Output the [X, Y] coordinate of the center of the cell containing the given text.  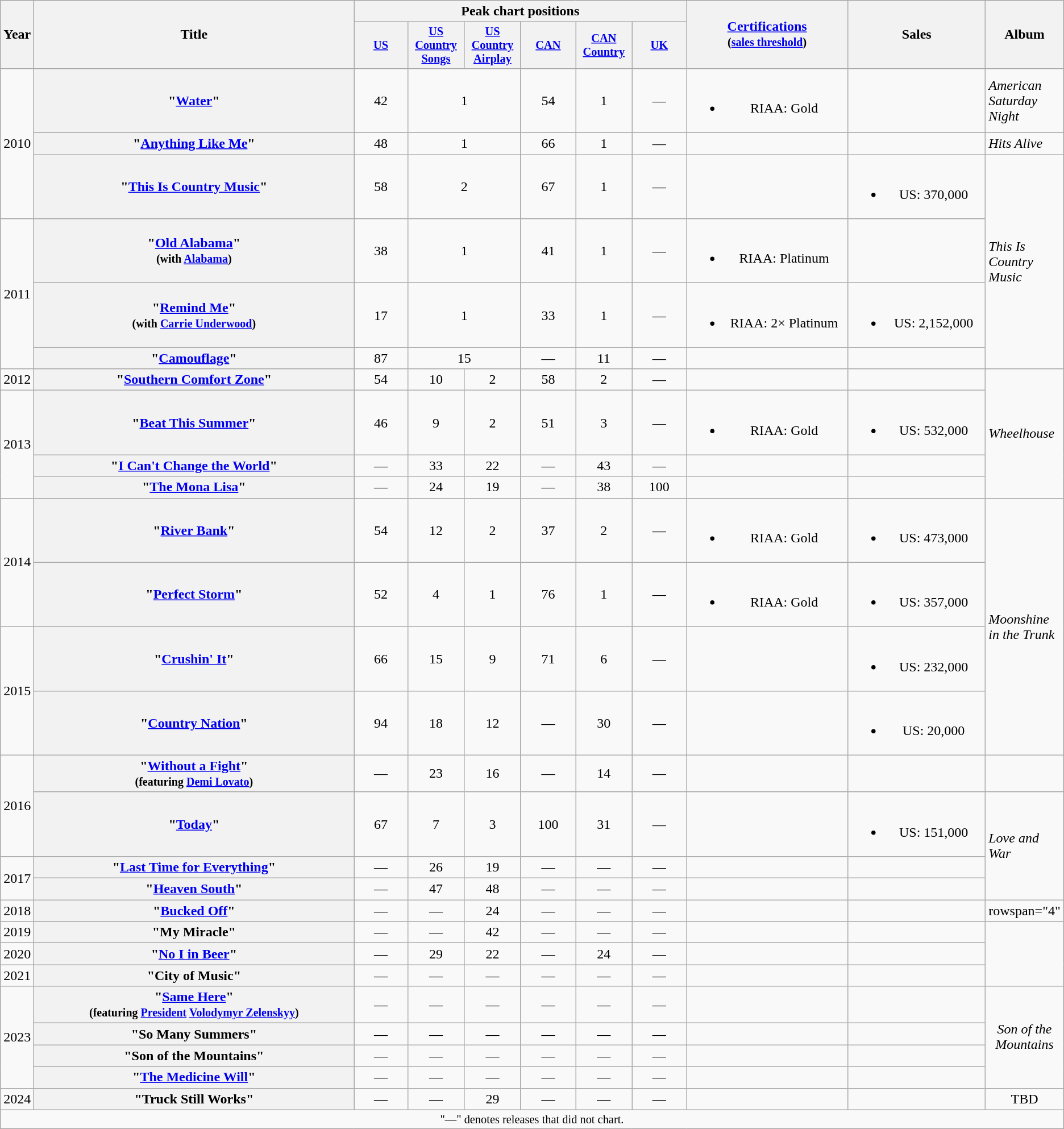
"Same Here" (featuring President Volodymyr Zelenskyy) [194, 1005]
US: 473,000 [917, 530]
"Last Time for Everything" [194, 867]
"Old Alabama" (with Alabama) [194, 251]
"Today" [194, 824]
76 [548, 595]
6 [604, 658]
"Anything Like Me" [194, 144]
"This Is Country Music" [194, 186]
14 [604, 773]
US: 151,000 [917, 824]
"Camouflage" [194, 358]
This Is Country Music [1025, 262]
CAN Country [604, 45]
Title [194, 35]
16 [492, 773]
Album [1025, 35]
US Country Airplay [492, 45]
Year [17, 35]
4 [435, 595]
"—" denotes releases that did not chart. [532, 1119]
11 [604, 358]
rowspan="4" [1025, 911]
71 [548, 658]
CAN [548, 45]
"Crushin' It" [194, 658]
2018 [17, 911]
94 [381, 723]
Certifications(sales threshold) [767, 35]
43 [604, 466]
Sales [917, 35]
US [381, 45]
Son of the Mountains [1025, 1037]
"Bucked Off" [194, 911]
US: 370,000 [917, 186]
US: 20,000 [917, 723]
"Perfect Storm" [194, 595]
US: 232,000 [917, 658]
"The Medicine Will" [194, 1077]
"Southern Comfort Zone" [194, 380]
UK [659, 45]
US Country Songs [435, 45]
"The Mona Lisa" [194, 487]
"Remind Me" (with Carrie Underwood) [194, 315]
US: 357,000 [917, 595]
2017 [17, 878]
10 [435, 380]
Peak chart positions [521, 11]
41 [548, 251]
"Truck Still Works" [194, 1099]
2024 [17, 1099]
7 [435, 824]
American Saturday Night [1025, 100]
RIAA: Platinum [767, 251]
31 [604, 824]
"City of Music" [194, 976]
2023 [17, 1037]
"Water" [194, 100]
Hits Alive [1025, 144]
Moonshine in the Trunk [1025, 626]
37 [548, 530]
18 [435, 723]
26 [435, 867]
"No I in Beer" [194, 954]
"So Many Summers" [194, 1034]
TBD [1025, 1099]
17 [381, 315]
2020 [17, 954]
2021 [17, 976]
"River Bank" [194, 530]
"Son of the Mountains" [194, 1056]
2014 [17, 562]
52 [381, 595]
2011 [17, 294]
"My Miracle" [194, 932]
51 [548, 423]
2019 [17, 932]
US: 532,000 [917, 423]
46 [381, 423]
"Beat This Summer" [194, 423]
2015 [17, 691]
23 [435, 773]
RIAA: 2× Platinum [767, 315]
2012 [17, 380]
US: 2,152,000 [917, 315]
2010 [17, 143]
Wheelhouse [1025, 433]
"Country Nation" [194, 723]
47 [435, 889]
2013 [17, 445]
2016 [17, 806]
87 [381, 358]
"Heaven South" [194, 889]
"Without a Fight" (featuring Demi Lovato) [194, 773]
"I Can't Change the World" [194, 466]
Love and War [1025, 846]
30 [604, 723]
